Search for the cell housing the specified text and yield its (X, Y) center coordinate. 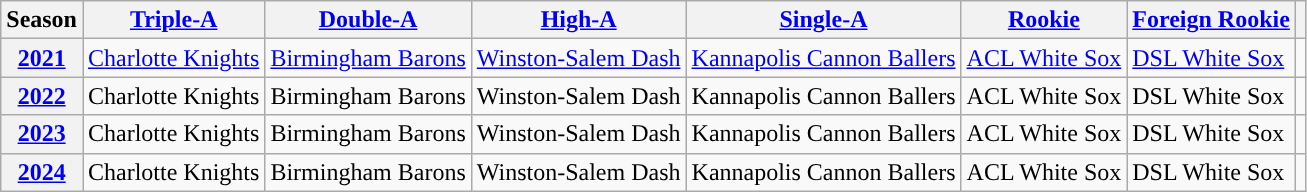
2024 (42, 172)
Season (42, 20)
High-A (578, 20)
Double-A (368, 20)
2022 (42, 96)
2021 (42, 58)
Single-A (824, 20)
Triple-A (173, 20)
2023 (42, 134)
Rookie (1044, 20)
Foreign Rookie (1212, 20)
